Locate the cell with the specified text and output its [x, y] center coordinate. 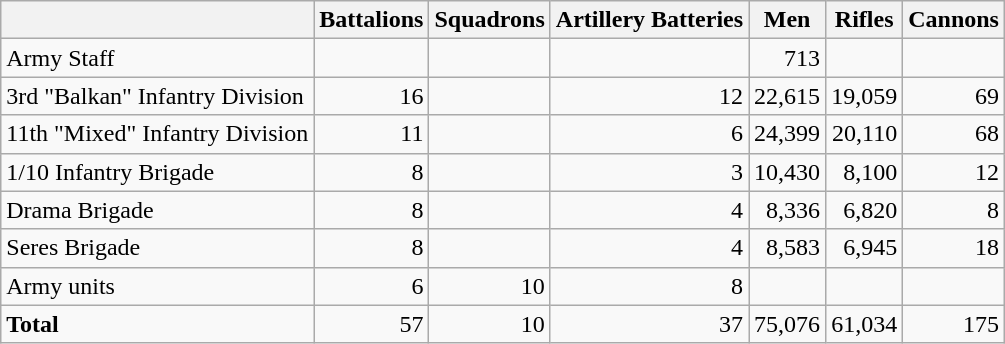
24,399 [788, 134]
61,034 [864, 324]
11th "Mixed" Infantry Division [158, 134]
69 [954, 96]
8,100 [864, 172]
Squadrons [490, 20]
20,110 [864, 134]
16 [372, 96]
8,583 [788, 248]
Army units [158, 286]
37 [649, 324]
Rifles [864, 20]
1/10 Infantry Brigade [158, 172]
8,336 [788, 210]
713 [788, 58]
Total [158, 324]
10,430 [788, 172]
6,945 [864, 248]
175 [954, 324]
Cannons [954, 20]
18 [954, 248]
11 [372, 134]
57 [372, 324]
75,076 [788, 324]
3 [649, 172]
3rd "Balkan" Infantry Division [158, 96]
22,615 [788, 96]
Battalions [372, 20]
19,059 [864, 96]
6,820 [864, 210]
Artillery Batteries [649, 20]
Drama Brigade [158, 210]
Seres Brigade [158, 248]
68 [954, 134]
Men [788, 20]
Army Staff [158, 58]
